Provide the [x, y] coordinate of the cell's center where the given text is located.  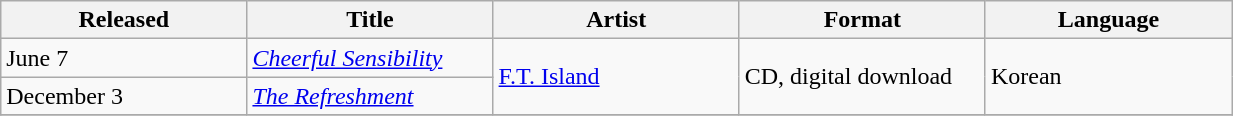
F.T. Island [616, 77]
Korean [1108, 77]
Released [124, 20]
CD, digital download [862, 77]
Artist [616, 20]
Cheerful Sensibility [370, 58]
The Refreshment [370, 96]
June 7 [124, 58]
Format [862, 20]
December 3 [124, 96]
Title [370, 20]
Language [1108, 20]
